Find where the given text appears and provide that cell's center as [x, y] coordinate. 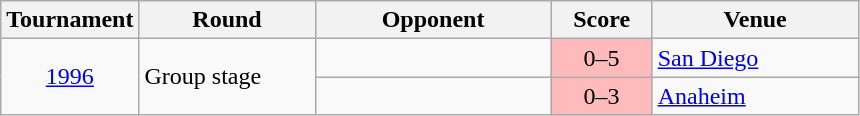
1996 [70, 77]
Score [602, 20]
Round [227, 20]
Tournament [70, 20]
0–5 [602, 58]
Group stage [227, 77]
Venue [755, 20]
Anaheim [755, 96]
San Diego [755, 58]
Opponent [433, 20]
0–3 [602, 96]
